Output the (x, y) coordinate of the center of the cell containing the given text.  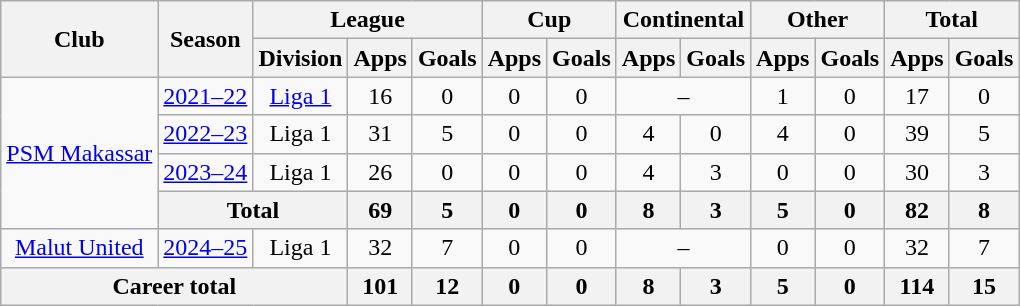
Career total (174, 286)
2024–25 (206, 248)
17 (917, 96)
114 (917, 286)
15 (984, 286)
League (368, 20)
69 (380, 210)
Other (818, 20)
2021–22 (206, 96)
39 (917, 134)
Continental (683, 20)
31 (380, 134)
Cup (549, 20)
2022–23 (206, 134)
82 (917, 210)
PSM Makassar (80, 153)
2023–24 (206, 172)
12 (447, 286)
16 (380, 96)
Malut United (80, 248)
Club (80, 39)
1 (783, 96)
26 (380, 172)
30 (917, 172)
Division (300, 58)
Season (206, 39)
101 (380, 286)
